Extract the [x, y] coordinate from the center of the cell holding the provided text.  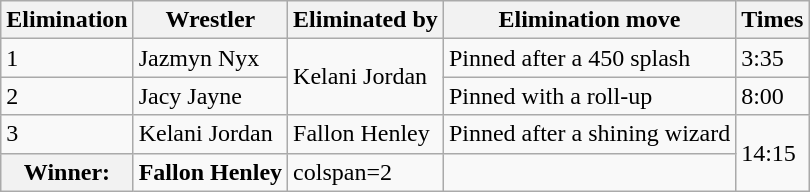
Pinned after a 450 splash [589, 58]
Eliminated by [366, 20]
2 [67, 96]
Times [772, 20]
Elimination move [589, 20]
Wrestler [210, 20]
Winner: [67, 172]
Jazmyn Nyx [210, 58]
colspan=2 [366, 172]
1 [67, 58]
Elimination [67, 20]
Jacy Jayne [210, 96]
14:15 [772, 153]
3:35 [772, 58]
8:00 [772, 96]
Pinned after a shining wizard [589, 134]
Pinned with a roll-up [589, 96]
3 [67, 134]
